Detect which cell encompasses the target text, then output its [x, y] center coordinate. 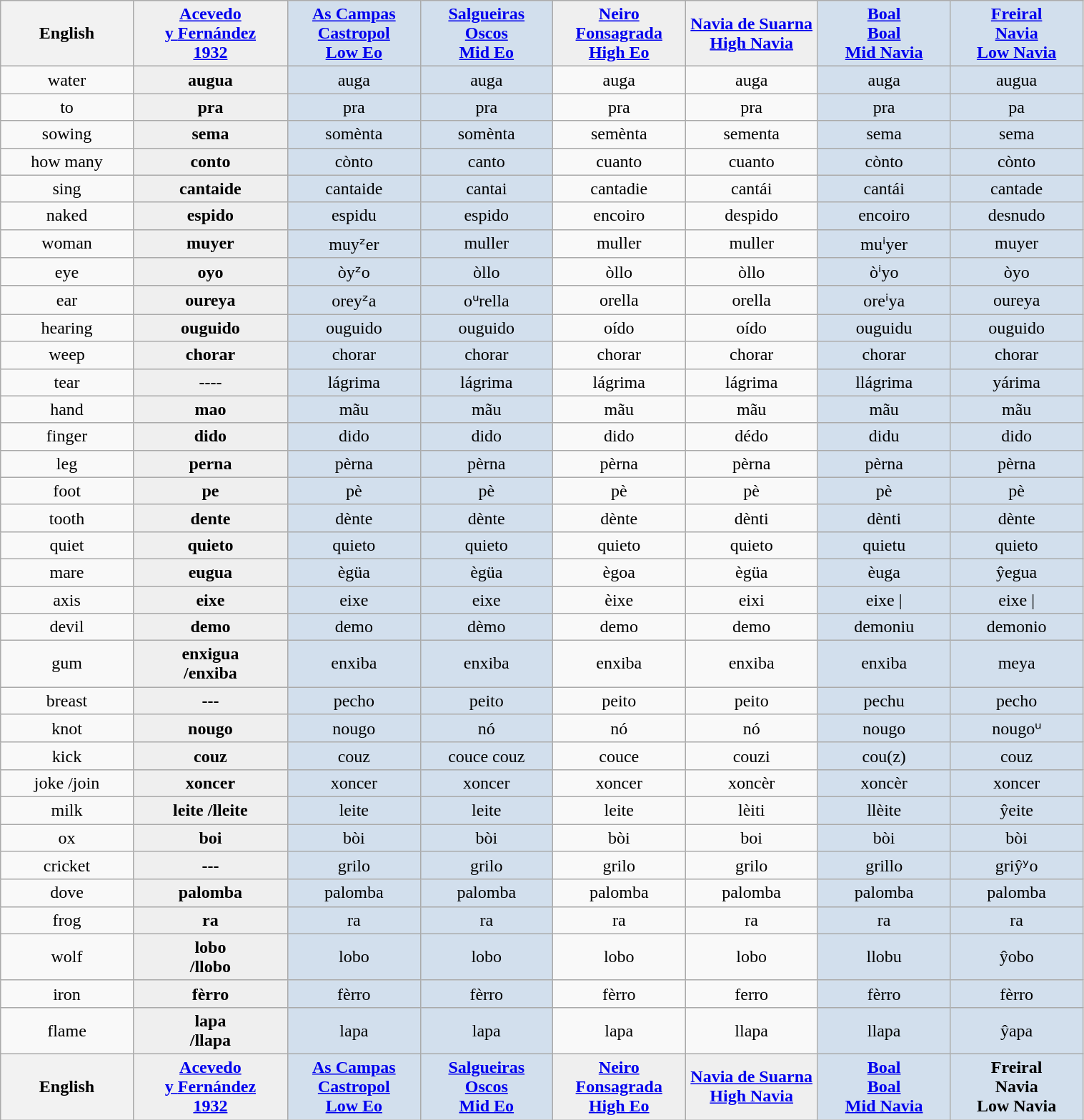
oyo [210, 272]
ferro [752, 994]
nougoᵘ [1016, 729]
pa [1016, 107]
òyo [1016, 272]
demoniu [883, 627]
naked [67, 216]
iron [67, 994]
ègoa [619, 572]
oreⁱya [883, 300]
dédo [752, 436]
eixi [752, 599]
weep [67, 355]
canto [486, 161]
ŷapa [1016, 1030]
tear [67, 382]
dèmo [486, 627]
dente [210, 518]
couce [619, 756]
how many [67, 161]
woman [67, 244]
pechu [883, 701]
llèite [883, 810]
llágrima [883, 382]
flame [67, 1030]
oreyᶻa [354, 300]
gum [67, 664]
lapa /llapa [210, 1030]
hand [67, 409]
ŷobo [1016, 957]
eye [67, 272]
conto [210, 161]
finger [67, 436]
cantade [1016, 189]
mare [67, 572]
lèiti [752, 810]
muyᶻer [354, 244]
griŷʸo [1016, 866]
yárima [1016, 382]
ear [67, 300]
foot [67, 491]
sowing [67, 134]
llobu [883, 957]
couce couz [486, 756]
axis [67, 599]
hearing [67, 328]
cantai [486, 189]
leg [67, 464]
pe [210, 491]
leite /lleite [210, 810]
joke /join [67, 783]
breast [67, 701]
grillo [883, 866]
knot [67, 729]
semènta [619, 134]
sing [67, 189]
perna [210, 464]
ox [67, 838]
---- [210, 382]
lobo /llobo [210, 957]
mao [210, 409]
milk [67, 810]
couzi [752, 756]
wolf [67, 957]
quiet [67, 545]
èuga [883, 572]
dove [67, 893]
meya [1016, 664]
tooth [67, 518]
cricket [67, 866]
ouguidu [883, 328]
to [67, 107]
ŷeite [1016, 810]
cantadie [619, 189]
èixe [619, 599]
quietu [883, 545]
ŷegua [1016, 572]
despido [752, 216]
water [67, 80]
òyᶻo [354, 272]
enxigua /enxiba [210, 664]
espidu [354, 216]
kick [67, 756]
muⁱyer [883, 244]
didu [883, 436]
desnudo [1016, 216]
frog [67, 920]
oᵘrella [486, 300]
sementa [752, 134]
eugua [210, 572]
cou(z) [883, 756]
demonio [1016, 627]
devil [67, 627]
òⁱyo [883, 272]
